Output the [x, y] coordinate of the center of the cell containing the given text.  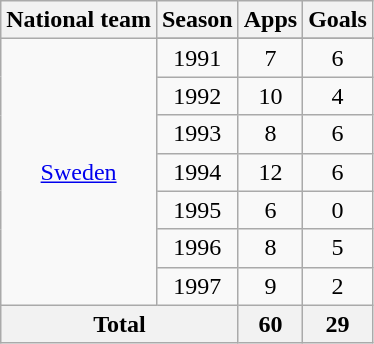
12 [270, 172]
4 [338, 96]
29 [338, 324]
0 [338, 210]
60 [270, 324]
Season [197, 20]
1997 [197, 286]
10 [270, 96]
5 [338, 248]
1996 [197, 248]
1994 [197, 172]
1993 [197, 134]
7 [270, 58]
National team [79, 20]
1995 [197, 210]
9 [270, 286]
Sweden [79, 172]
2 [338, 286]
1991 [197, 58]
Apps [270, 20]
Total [120, 324]
1992 [197, 96]
Goals [338, 20]
